Provide the (x, y) coordinate of the cell's center where the given text is located.  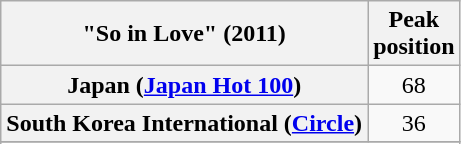
South Korea International (Circle) (184, 123)
Peakposition (414, 34)
Japan (Japan Hot 100) (184, 85)
36 (414, 123)
68 (414, 85)
"So in Love" (2011) (184, 34)
